Output the [x, y] coordinate of the center of the cell containing the given text.  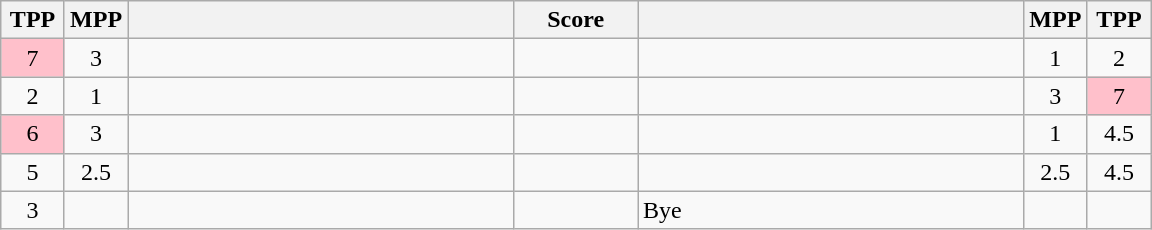
6 [33, 134]
Score [576, 20]
Bye [831, 210]
5 [33, 172]
